Return the (X, Y) coordinate for the center point of the cell that contains the specified text.  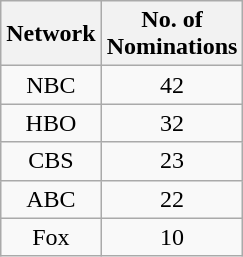
Fox (51, 237)
Network (51, 34)
10 (172, 237)
ABC (51, 199)
42 (172, 85)
23 (172, 161)
32 (172, 123)
HBO (51, 123)
CBS (51, 161)
22 (172, 199)
No. ofNominations (172, 34)
NBC (51, 85)
